Identify which cell holds the provided text, then report its [x, y] central coordinate. 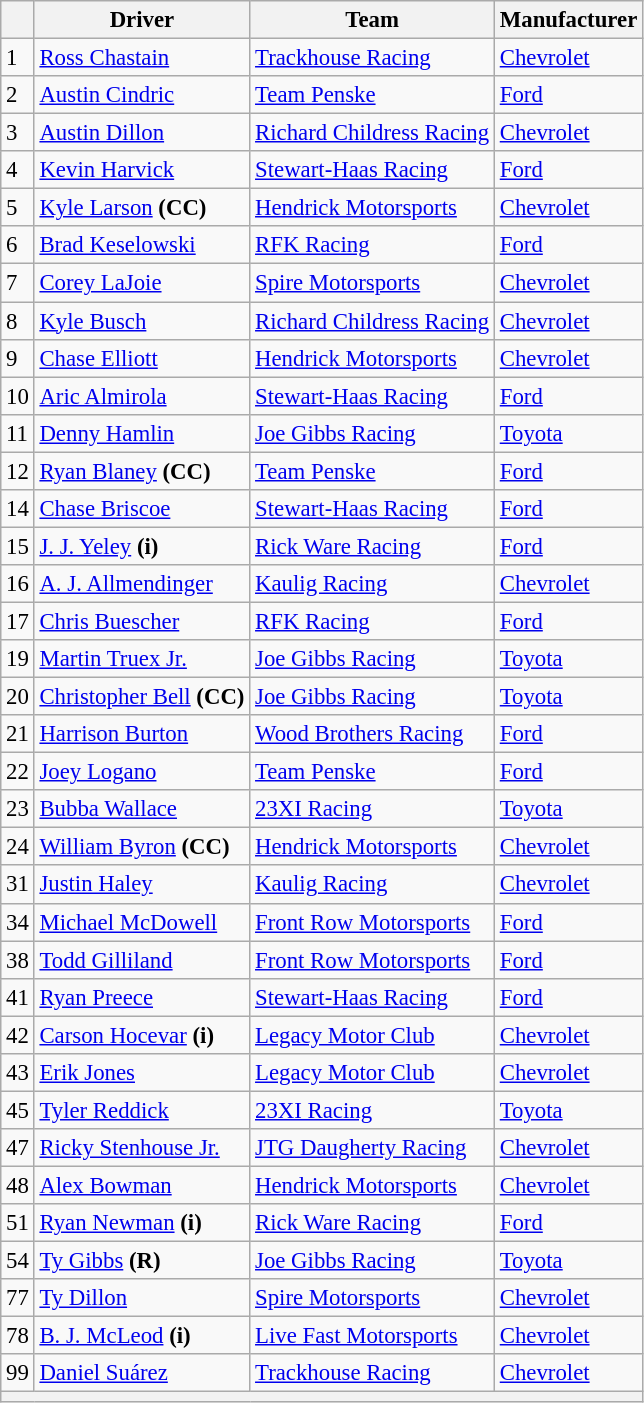
Kevin Harvick [142, 170]
21 [18, 734]
Ryan Preece [142, 997]
Chris Buescher [142, 621]
Driver [142, 20]
Austin Dillon [142, 133]
Harrison Burton [142, 734]
Chase Briscoe [142, 509]
45 [18, 1110]
Ross Chastain [142, 58]
Tyler Reddick [142, 1110]
Kyle Busch [142, 321]
5 [18, 208]
99 [18, 1373]
Justin Haley [142, 885]
41 [18, 997]
7 [18, 283]
Michael McDowell [142, 922]
Ryan Blaney (CC) [142, 471]
Carson Hocevar (i) [142, 1035]
22 [18, 772]
20 [18, 697]
38 [18, 960]
Denny Hamlin [142, 433]
J. J. Yeley (i) [142, 546]
10 [18, 396]
A. J. Allmendinger [142, 584]
Daniel Suárez [142, 1373]
Team [372, 20]
4 [18, 170]
Ty Gibbs (R) [142, 1261]
77 [18, 1298]
Aric Almirola [142, 396]
Chase Elliott [142, 358]
Austin Cindric [142, 95]
54 [18, 1261]
1 [18, 58]
42 [18, 1035]
Corey LaJoie [142, 283]
3 [18, 133]
17 [18, 621]
Erik Jones [142, 1073]
15 [18, 546]
Ty Dillon [142, 1298]
6 [18, 245]
Martin Truex Jr. [142, 659]
Manufacturer [568, 20]
Live Fast Motorsports [372, 1336]
9 [18, 358]
48 [18, 1185]
Brad Keselowski [142, 245]
Alex Bowman [142, 1185]
16 [18, 584]
34 [18, 922]
Kyle Larson (CC) [142, 208]
31 [18, 885]
Todd Gilliland [142, 960]
Wood Brothers Racing [372, 734]
Ricky Stenhouse Jr. [142, 1148]
2 [18, 95]
78 [18, 1336]
47 [18, 1148]
Bubba Wallace [142, 809]
11 [18, 433]
Christopher Bell (CC) [142, 697]
19 [18, 659]
William Byron (CC) [142, 847]
24 [18, 847]
Joey Logano [142, 772]
43 [18, 1073]
8 [18, 321]
51 [18, 1223]
B. J. McLeod (i) [142, 1336]
Ryan Newman (i) [142, 1223]
12 [18, 471]
23 [18, 809]
JTG Daugherty Racing [372, 1148]
14 [18, 509]
